Detect which cell encompasses the target text, then output its (x, y) center coordinate. 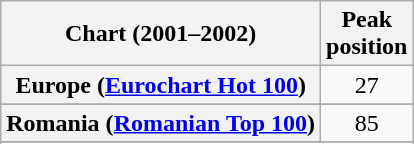
27 (367, 85)
Peakposition (367, 34)
Romania (Romanian Top 100) (161, 123)
Chart (2001–2002) (161, 34)
Europe (Eurochart Hot 100) (161, 85)
85 (367, 123)
